From the cell containing the given text, extract its center point as (X, Y) coordinate. 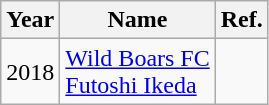
Ref. (242, 20)
2018 (30, 72)
Year (30, 20)
Wild Boars FC Futoshi Ikeda (138, 72)
Name (138, 20)
